Identify which cell holds the provided text, then report its [x, y] central coordinate. 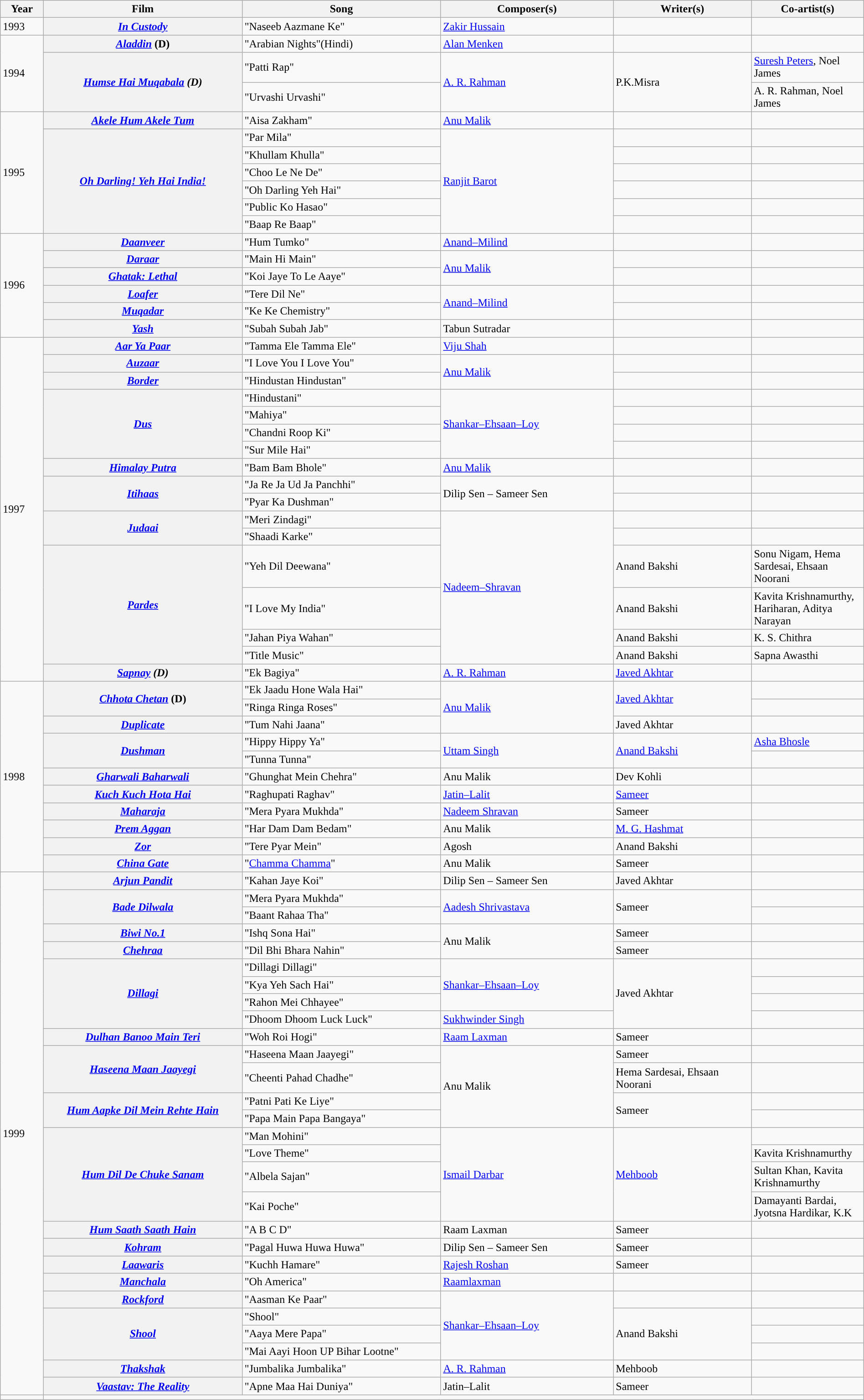
Pardes [143, 605]
"Ke Ke Chemistry" [341, 311]
Dillagi [143, 993]
Biwi No.1 [143, 933]
"Par Mila" [341, 138]
"Ek Jaadu Hone Wala Hai" [341, 690]
1995 [22, 172]
"Papa Main Papa Bangaya" [341, 1118]
"Choo Le Ne De" [341, 172]
Oh Darling! Yeh Hai India! [143, 181]
"I Love You I Love You" [341, 363]
Dus [143, 424]
Akele Hum Akele Tum [143, 120]
"A B C D" [341, 1230]
"Baap Re Baap" [341, 224]
Sapna Awasthi [807, 655]
"Main Hi Main" [341, 259]
"Cheenti Pahad Chadhe" [341, 1077]
"Haseena Maan Jaayegi" [341, 1054]
"Love Theme" [341, 1153]
Sultan Khan, Kavita Krishnamurthy [807, 1177]
Viju Shah [527, 346]
Tabun Sutradar [527, 329]
"Ishq Sona Hai" [341, 933]
Arjun Pandit [143, 881]
China Gate [143, 864]
Rockford [143, 1299]
Sapnay (D) [143, 673]
"Dillagi Dillagi" [341, 968]
"Jumbalika Jumbalika" [341, 1369]
"Chandni Roop Ki" [341, 432]
"Koi Jaye To Le Aaye" [341, 277]
"Tunna Tunna" [341, 759]
Hum Dil De Chuke Sanam [143, 1174]
Nadeem Shravan [527, 811]
"Tum Nahi Jaana" [341, 725]
Raamlaxman [527, 1282]
"Aisa Zakham" [341, 120]
Border [143, 381]
"Baant Rahaa Tha" [341, 916]
"Patti Rap" [341, 67]
"Man Mohini" [341, 1136]
Zakir Hussain [527, 26]
"Kai Poche" [341, 1207]
"Woh Roi Hogi" [341, 1037]
"Arabian Nights"(Hindi) [341, 44]
Daanveer [143, 242]
Judaai [143, 528]
"Aasman Ke Paar" [341, 1299]
"Tere Pyar Mein" [341, 846]
Agosh [527, 846]
Kavita Krishnamurthy, Hariharan, Aditya Narayan [807, 608]
Kuch Kuch Hota Hai [143, 794]
"Public Ko Hasao" [341, 207]
"Hum Tumko" [341, 242]
Nadeem–Shravan [527, 587]
Damayanti Bardai, Jyotsna Hardikar, K.K [807, 1207]
Ismail Darbar [527, 1174]
"Oh America" [341, 1282]
Song [341, 9]
Ghatak: Lethal [143, 277]
"Rahon Mei Chhayee" [341, 1002]
"Pagal Huwa Huwa Huwa" [341, 1247]
"Apne Maa Hai Duniya" [341, 1386]
"Chamma Chamma" [341, 864]
Hum Saath Saath Hain [143, 1230]
"Raghupati Raghav" [341, 794]
Chhota Chetan (D) [143, 699]
Film [143, 9]
1994 [22, 73]
K. S. Chithra [807, 638]
Auzaar [143, 363]
"Shaadi Karke" [341, 537]
M. G. Hashmat [683, 829]
Gharwali Baharwali [143, 777]
Sonu Nigam, Hema Sardesai, Ehsaan Noorani [807, 566]
Haseena Maan Jaayegi [143, 1069]
P.K.Misra [683, 82]
Asha Bhosle [807, 742]
"Title Music" [341, 655]
"Khullam Khulla" [341, 155]
Chehraa [143, 950]
Laawaris [143, 1265]
Thakshak [143, 1369]
Dushman [143, 751]
"Oh Darling Yeh Hai" [341, 190]
"Aaya Mere Papa" [341, 1334]
1999 [22, 1134]
"Dhoom Dhoom Luck Luck" [341, 1019]
"Patni Pati Ke Liye" [341, 1101]
"Hindustani" [341, 398]
1993 [22, 26]
"Hindustan Hindustan" [341, 381]
Zor [143, 846]
Composer(s) [527, 9]
Hum Aapke Dil Mein Rehte Hain [143, 1110]
Kavita Krishnamurthy [807, 1153]
"Pyar Ka Dushman" [341, 502]
"Ghunghat Mein Chehra" [341, 777]
"Har Dam Dam Bedam" [341, 829]
"Ringa Ringa Roses" [341, 707]
A. R. Rahman, Noel James [807, 97]
Loafer [143, 294]
1996 [22, 285]
Manchala [143, 1282]
Duplicate [143, 725]
"Urvashi Urvashi" [341, 97]
Suresh Peters, Noel James [807, 67]
"Tamma Ele Tamma Ele" [341, 346]
Kohram [143, 1247]
Hema Sardesai, Ehsaan Noorani [683, 1077]
Dev Kohli [683, 777]
"Shool" [341, 1317]
Daraar [143, 259]
"Jahan Piya Wahan" [341, 638]
"Sur Mile Hai" [341, 450]
"Kya Yeh Sach Hai" [341, 985]
"Albela Sajan" [341, 1177]
Maharaja [143, 811]
Vaastav: The Reality [143, 1386]
Writer(s) [683, 9]
Uttam Singh [527, 751]
"Subah Subah Jab" [341, 329]
Rajesh Roshan [527, 1265]
Muqadar [143, 311]
Himalay Putra [143, 467]
Shool [143, 1334]
Itihaas [143, 493]
Sukhwinder Singh [527, 1019]
"Mahiya" [341, 415]
Bade Dilwala [143, 907]
"Ja Re Ja Ud Ja Panchhi" [341, 484]
"Naseeb Aazmane Ke" [341, 26]
Aar Ya Paar [143, 346]
1997 [22, 510]
In Custody [143, 26]
Prem Aggan [143, 829]
"Hippy Hippy Ya" [341, 742]
"Mai Aayi Hoon UP Bihar Lootne" [341, 1351]
Yash [143, 329]
"Ek Bagiya" [341, 673]
"Meri Zindagi" [341, 519]
"Tere Dil Ne" [341, 294]
"Dil Bhi Bhara Nahin" [341, 950]
Co-artist(s) [807, 9]
"I Love My India" [341, 608]
"Yeh Dil Deewana" [341, 566]
Aadesh Shrivastava [527, 907]
Humse Hai Muqabala (D) [143, 82]
"Bam Bam Bhole" [341, 467]
"Kuchh Hamare" [341, 1265]
1998 [22, 777]
"Kahan Jaye Koi" [341, 881]
Year [22, 9]
Alan Menken [527, 44]
Ranjit Barot [527, 181]
Dulhan Banoo Main Teri [143, 1037]
Aladdin (D) [143, 44]
